Detect which cell encompasses the target text, then output its [X, Y] center coordinate. 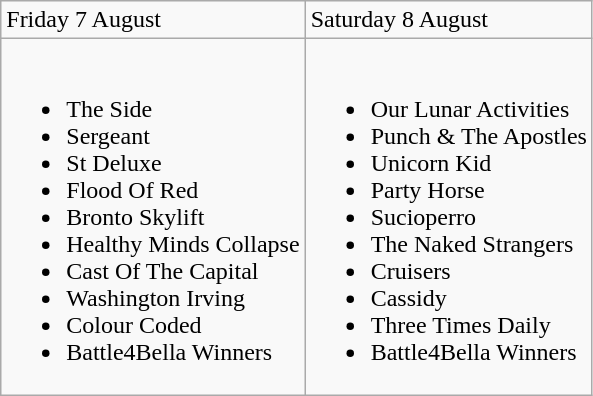
Our Lunar ActivitiesPunch & The ApostlesUnicorn KidParty HorseSucioperroThe Naked StrangersCruisersCassidyThree Times DailyBattle4Bella Winners [448, 217]
The SideSergeantSt DeluxeFlood Of RedBronto SkyliftHealthy Minds CollapseCast Of The CapitalWashington IrvingColour CodedBattle4Bella Winners [153, 217]
Friday 7 August [153, 20]
Saturday 8 August [448, 20]
